Determine the (X, Y) coordinate at the center of the cell enclosing the given text.  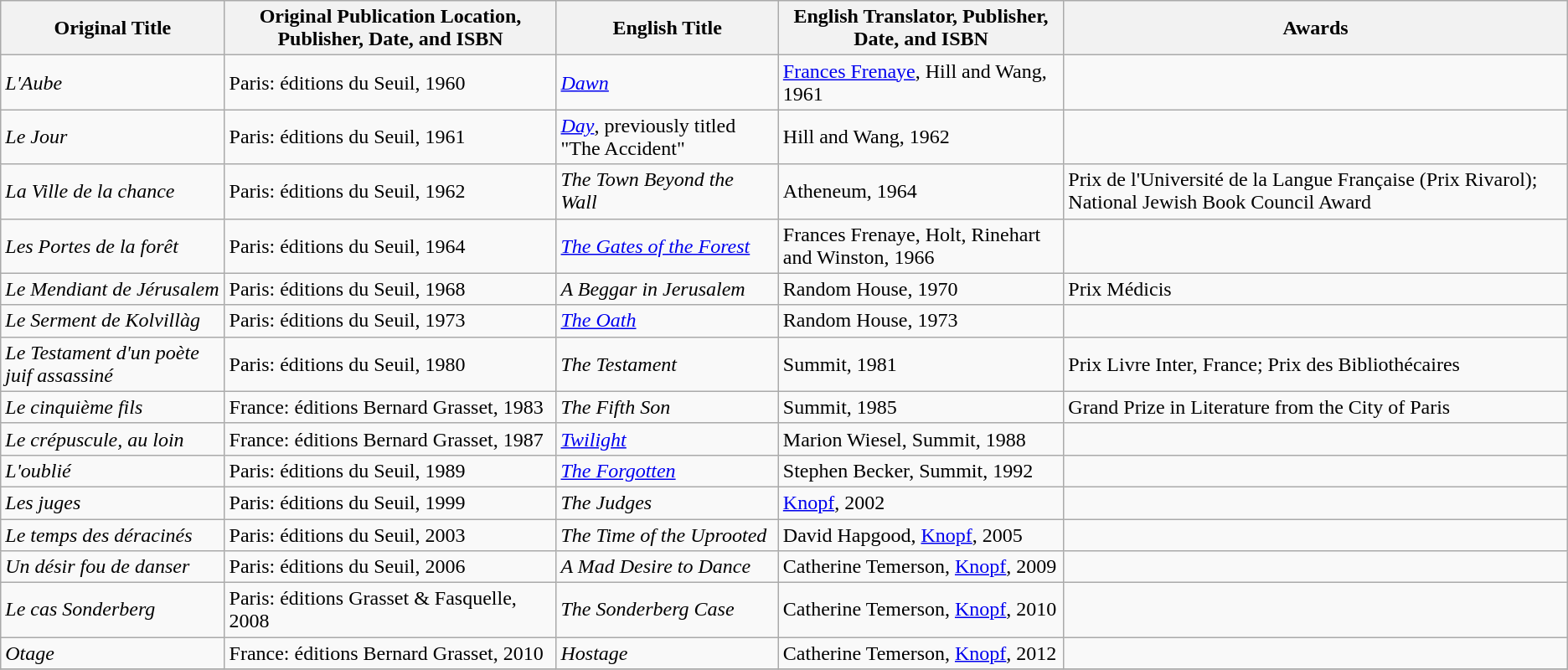
Random House, 1973 (921, 321)
Le Serment de Kolvillàg (112, 321)
Frances Frenaye, Holt, Rinehart and Winston, 1966 (921, 246)
Dawn (667, 82)
Marion Wiesel, Summit, 1988 (921, 439)
Catherine Temerson, Knopf, 2009 (921, 567)
Le cinquième fils (112, 407)
Hill and Wang, 1962 (921, 137)
Catherine Temerson, Knopf, 2012 (921, 653)
Awards (1315, 28)
David Hapgood, Knopf, 2005 (921, 535)
Paris: éditions du Seuil, 1961 (390, 137)
Paris: éditions du Seuil, 2006 (390, 567)
Le temps des déracinés (112, 535)
Le Jour (112, 137)
Paris: éditions du Seuil, 2003 (390, 535)
The Fifth Son (667, 407)
Paris: éditions du Seuil, 1989 (390, 471)
Les Portes de la forêt (112, 246)
Stephen Becker, Summit, 1992 (921, 471)
Le cas Sonderberg (112, 610)
Le crépuscule, au loin (112, 439)
Summit, 1981 (921, 363)
Random House, 1970 (921, 289)
Original Publication Location, Publisher, Date, and ISBN (390, 28)
Paris: éditions du Seuil, 1973 (390, 321)
Twilight (667, 439)
Le Mendiant de Jérusalem (112, 289)
L'Aube (112, 82)
The Judges (667, 502)
France: éditions Bernard Grasset, 1983 (390, 407)
Prix de l'Université de la Langue Française (Prix Rivarol); National Jewish Book Council Award (1315, 191)
Le Testament d'un poète juif assassiné (112, 363)
L'oublié (112, 471)
Summit, 1985 (921, 407)
Les juges (112, 502)
Un désir fou de danser (112, 567)
The Oath (667, 321)
Paris: éditions du Seuil, 1964 (390, 246)
English Translator, Publisher, Date, and ISBN (921, 28)
A Beggar in Jerusalem (667, 289)
The Forgotten (667, 471)
Original Title (112, 28)
Catherine Temerson, Knopf, 2010 (921, 610)
Prix Livre Inter, France; Prix des Bibliothécaires (1315, 363)
Knopf, 2002 (921, 502)
The Testament (667, 363)
The Sonderberg Case (667, 610)
Paris: éditions du Seuil, 1960 (390, 82)
The Town Beyond the Wall (667, 191)
Paris: éditions du Seuil, 1999 (390, 502)
Prix Médicis (1315, 289)
English Title (667, 28)
Atheneum, 1964 (921, 191)
Day, previously titled "The Accident" (667, 137)
La Ville de la chance (112, 191)
The Gates of the Forest (667, 246)
Frances Frenaye, Hill and Wang, 1961 (921, 82)
A Mad Desire to Dance (667, 567)
France: éditions Bernard Grasset, 2010 (390, 653)
Paris: éditions Grasset & Fasquelle, 2008 (390, 610)
The Time of the Uprooted (667, 535)
Hostage (667, 653)
France: éditions Bernard Grasset, 1987 (390, 439)
Paris: éditions du Seuil, 1980 (390, 363)
Otage (112, 653)
Paris: éditions du Seuil, 1962 (390, 191)
Grand Prize in Literature from the City of Paris (1315, 407)
Paris: éditions du Seuil, 1968 (390, 289)
